Find where the given text appears and provide that cell's center as [X, Y] coordinate. 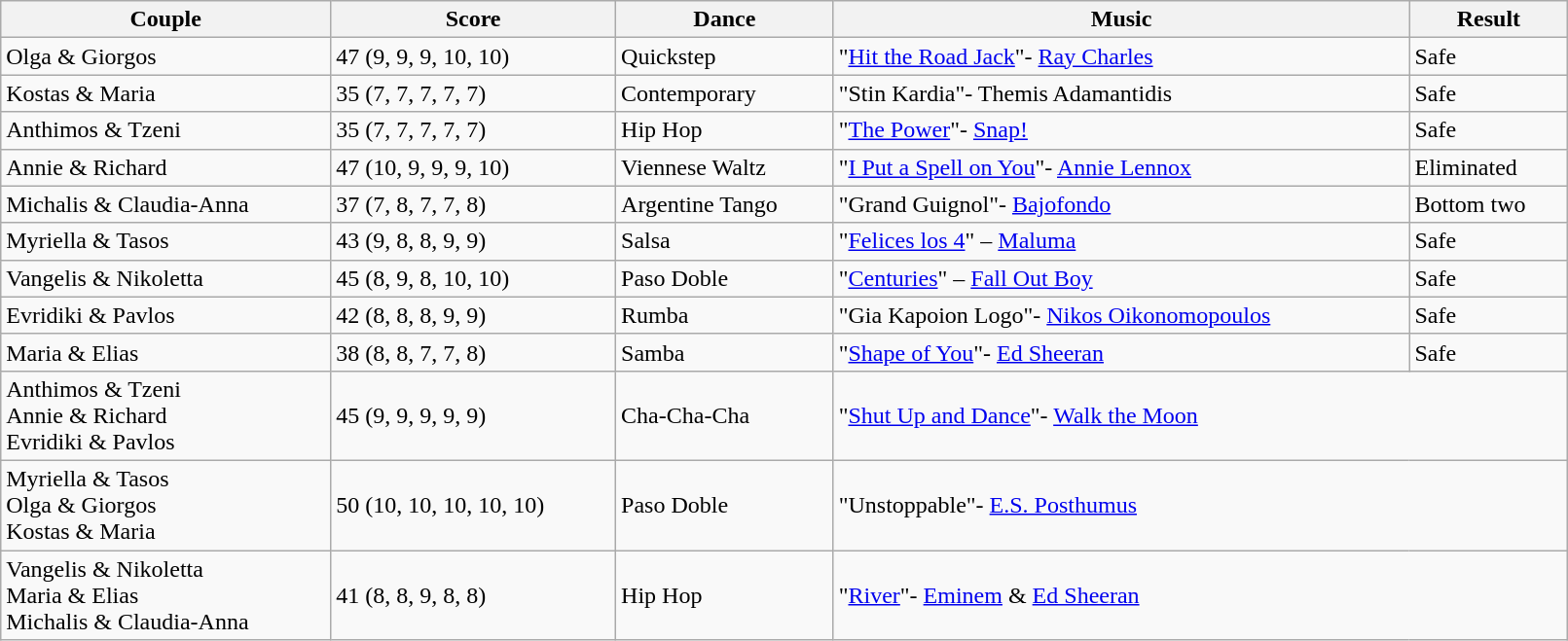
Score [473, 19]
Vangelis & NikolettaMaria & EliasMichalis & Claudia-Anna [165, 595]
"I Put a Spell on You"- Annie Lennox [1121, 167]
Myriella & TasosOlga & GiorgosKostas & Maria [165, 505]
47 (10, 9, 9, 9, 10) [473, 167]
Cha-Cha-Cha [725, 415]
Anthimos & Tzeni [165, 130]
Salsa [725, 241]
43 (9, 8, 8, 9, 9) [473, 241]
Result [1489, 19]
"Stin Kardia"- Themis Adamantidis [1121, 93]
Bottom two [1489, 204]
Rumba [725, 315]
Annie & Richard [165, 167]
41 (8, 8, 9, 8, 8) [473, 595]
Samba [725, 352]
"Hit the Road Jack"- Ray Charles [1121, 56]
37 (7, 8, 7, 7, 8) [473, 204]
Kostas & Maria [165, 93]
"River"- Eminem & Ed Sheeran [1201, 595]
45 (8, 9, 8, 10, 10) [473, 278]
Quickstep [725, 56]
"Felices los 4" – Maluma [1121, 241]
Music [1121, 19]
"Centuries" – Fall Out Boy [1121, 278]
Myriella & Tasos [165, 241]
47 (9, 9, 9, 10, 10) [473, 56]
Maria & Elias [165, 352]
"Gia Kapoion Logo"- Nikos Oikonomopoulos [1121, 315]
"Grand Guignol"- Bajofondo [1121, 204]
Couple [165, 19]
"Shape of You"- Ed Sheeran [1121, 352]
42 (8, 8, 8, 9, 9) [473, 315]
45 (9, 9, 9, 9, 9) [473, 415]
Viennese Waltz [725, 167]
Evridiki & Pavlos [165, 315]
Olga & Giorgos [165, 56]
Eliminated [1489, 167]
"The Power"- Snap! [1121, 130]
50 (10, 10, 10, 10, 10) [473, 505]
"Unstoppable"- E.S. Posthumus [1201, 505]
Vangelis & Nikoletta [165, 278]
38 (8, 8, 7, 7, 8) [473, 352]
Dance [725, 19]
Contemporary [725, 93]
"Shut Up and Dance"- Walk the Moon [1201, 415]
Argentine Tango [725, 204]
Michalis & Claudia-Anna [165, 204]
Anthimos & TzeniAnnie & RichardEvridiki & Pavlos [165, 415]
